Output the [x, y] coordinate of the center of the cell containing the given text.  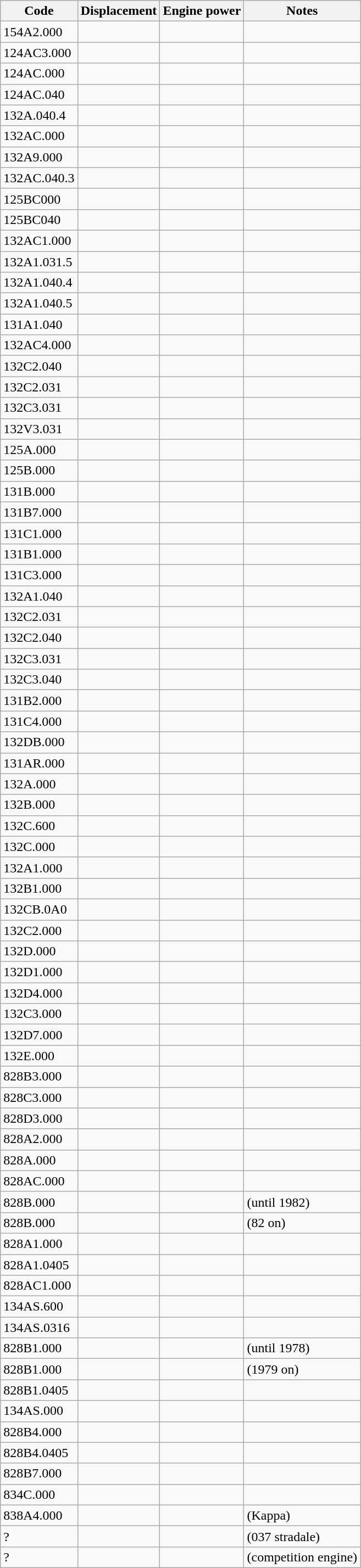
131A1.040 [39, 324]
132AC.000 [39, 136]
828B4.0405 [39, 1453]
131B2.000 [39, 701]
828C3.000 [39, 1097]
132A9.000 [39, 157]
828A2.000 [39, 1139]
132D7.000 [39, 1035]
834C.000 [39, 1494]
131B1.000 [39, 554]
134AS.600 [39, 1307]
Displacement [119, 11]
132B.000 [39, 805]
131C3.000 [39, 575]
132A1.000 [39, 867]
132C.000 [39, 847]
134AS.000 [39, 1411]
132AC.040.3 [39, 178]
828B4.000 [39, 1432]
132A.000 [39, 784]
132C2.000 [39, 931]
(until 1982) [302, 1202]
(82 on) [302, 1223]
132AC4.000 [39, 345]
132B1.000 [39, 888]
132V3.031 [39, 429]
132A.040.4 [39, 115]
132DB.000 [39, 742]
125B.000 [39, 471]
132A1.040.5 [39, 304]
125BC040 [39, 220]
828A1.000 [39, 1244]
131AR.000 [39, 763]
132C.600 [39, 826]
828B7.000 [39, 1474]
132C3.000 [39, 1014]
132AC1.000 [39, 240]
132E.000 [39, 1056]
124AC.000 [39, 74]
838A4.000 [39, 1515]
131C1.000 [39, 533]
(Kappa) [302, 1515]
Notes [302, 11]
132A1.031.5 [39, 262]
125BC000 [39, 199]
132A1.040.4 [39, 283]
828B3.000 [39, 1077]
828A1.0405 [39, 1264]
131B7.000 [39, 512]
132D4.000 [39, 993]
Code [39, 11]
132C3.040 [39, 680]
124AC.040 [39, 94]
828D3.000 [39, 1118]
124AC3.000 [39, 53]
828AC.000 [39, 1181]
828AC1.000 [39, 1286]
132CB.0A0 [39, 909]
132D1.000 [39, 972]
154A2.000 [39, 32]
828A.000 [39, 1160]
134AS.0316 [39, 1328]
132A1.040 [39, 596]
(1979 on) [302, 1369]
(competition engine) [302, 1557]
132D.000 [39, 951]
(until 1978) [302, 1348]
131C4.000 [39, 721]
125A.000 [39, 450]
828B1.0405 [39, 1390]
Engine power [202, 11]
(037 stradale) [302, 1536]
131B.000 [39, 491]
